Detect which cell encompasses the target text, then output its [x, y] center coordinate. 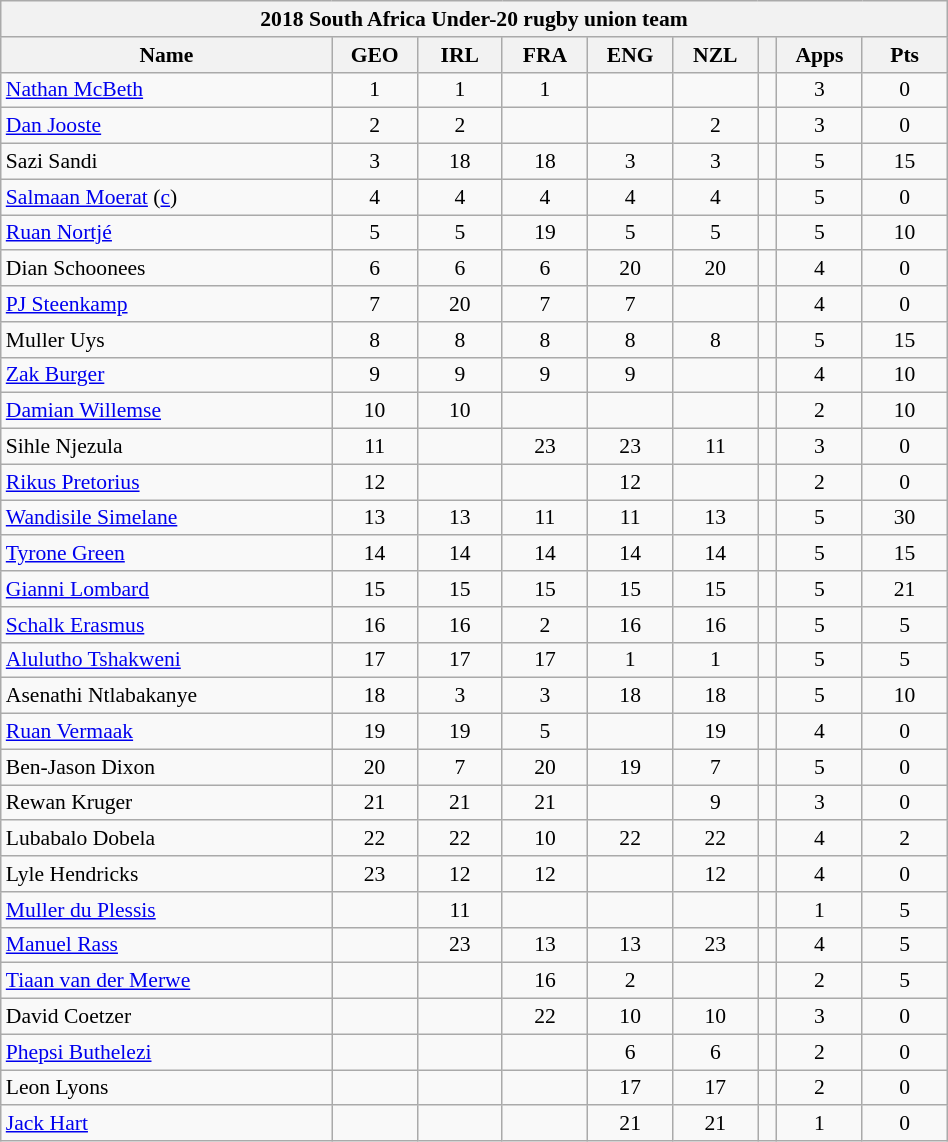
Ruan Nortjé [166, 233]
2018 South Africa Under-20 rugby union team [474, 19]
David Coetzer [166, 1017]
Manuel Rass [166, 945]
Dian Schoonees [166, 269]
Tiaan van der Merwe [166, 981]
Muller Uys [166, 340]
FRA [544, 55]
Sazi Sandi [166, 162]
IRL [460, 55]
Damian Willemse [166, 411]
Schalk Erasmus [166, 625]
Gianni Lombard [166, 589]
Apps [820, 55]
Tyrone Green [166, 554]
Jack Hart [166, 1124]
Zak Burger [166, 375]
Ben-Jason Dixon [166, 767]
Leon Lyons [166, 1088]
Ruan Vermaak [166, 732]
ENG [630, 55]
NZL [716, 55]
Phepsi Buthelezi [166, 1052]
Asenathi Ntlabakanye [166, 696]
Nathan McBeth [166, 90]
Lubabalo Dobela [166, 839]
GEO [374, 55]
Salmaan Moerat (c) [166, 197]
Rewan Kruger [166, 803]
Alulutho Tshakweni [166, 660]
30 [904, 518]
Muller du Plessis [166, 910]
Lyle Hendricks [166, 874]
Name [166, 55]
Rikus Pretorius [166, 482]
Pts [904, 55]
Sihle Njezula [166, 447]
Wandisile Simelane [166, 518]
Dan Jooste [166, 126]
PJ Steenkamp [166, 304]
